Find where the given text appears and provide that cell's center as [X, Y] coordinate. 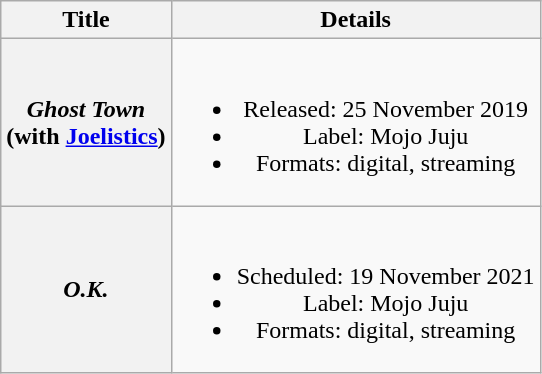
Released: 25 November 2019Label: Mojo JujuFormats: digital, streaming [356, 122]
O.K. [86, 290]
Scheduled: 19 November 2021Label: Mojo JujuFormats: digital, streaming [356, 290]
Title [86, 20]
Details [356, 20]
Ghost Town (with Joelistics) [86, 122]
